Identify which cell holds the provided text, then report its [X, Y] central coordinate. 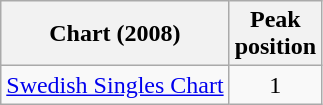
Peakposition [275, 34]
Swedish Singles Chart [115, 85]
Chart (2008) [115, 34]
1 [275, 85]
